Extract the (x, y) coordinate from the center of the cell holding the provided text.  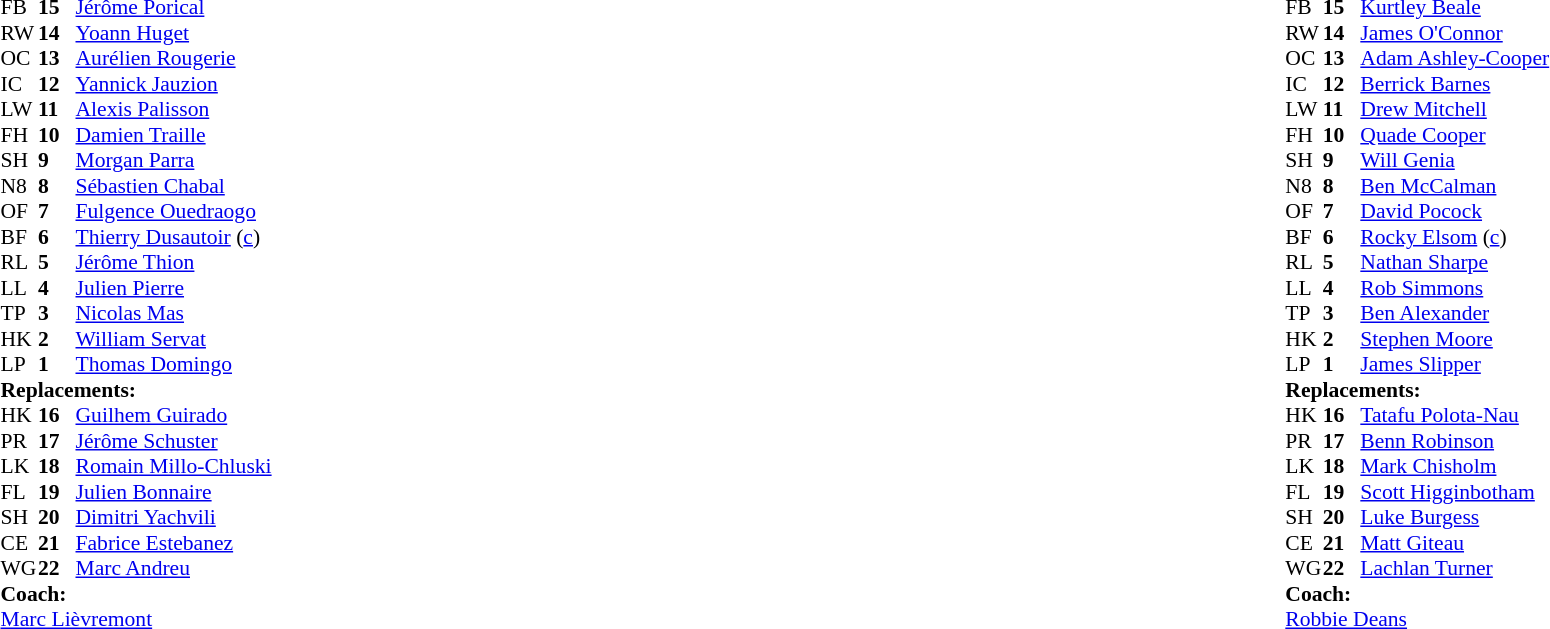
Julien Bonnaire (174, 492)
Berrick Barnes (1454, 84)
Damien Traille (174, 135)
Quade Cooper (1454, 135)
James O'Connor (1454, 33)
Ben Alexander (1454, 313)
Drew Mitchell (1454, 109)
Jérôme Schuster (174, 441)
Adam Ashley-Cooper (1454, 59)
Will Genia (1454, 161)
Luke Burgess (1454, 517)
Julien Pierre (174, 288)
Thierry Dusautoir (c) (174, 237)
Jérôme Thion (174, 263)
David Pocock (1454, 211)
Nathan Sharpe (1454, 263)
Matt Giteau (1454, 543)
Romain Millo-Chluski (174, 467)
Stephen Moore (1454, 339)
Rocky Elsom (c) (1454, 237)
James Slipper (1454, 365)
Scott Higginbotham (1454, 492)
Nicolas Mas (174, 313)
Ben McCalman (1454, 186)
Dimitri Yachvili (174, 517)
Rob Simmons (1454, 288)
Fabrice Estebanez (174, 543)
Marc Andreu (174, 569)
Tatafu Polota-Nau (1454, 415)
Alexis Palisson (174, 109)
Morgan Parra (174, 161)
Mark Chisholm (1454, 467)
Lachlan Turner (1454, 569)
Yannick Jauzion (174, 84)
Sébastien Chabal (174, 186)
Yoann Huget (174, 33)
Benn Robinson (1454, 441)
Aurélien Rougerie (174, 59)
Fulgence Ouedraogo (174, 211)
Guilhem Guirado (174, 415)
Thomas Domingo (174, 365)
William Servat (174, 339)
